Find where the given text appears and provide that cell's center as [X, Y] coordinate. 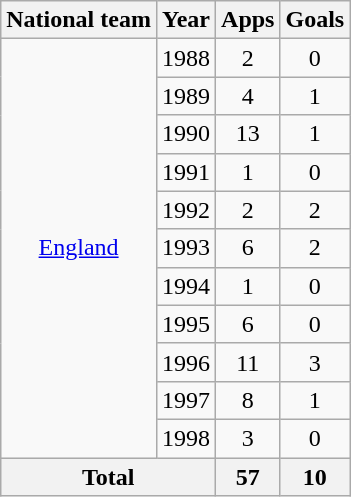
1993 [186, 248]
Year [186, 20]
1995 [186, 324]
England [79, 248]
1998 [186, 438]
Apps [248, 20]
1989 [186, 96]
1992 [186, 210]
Goals [315, 20]
10 [315, 477]
57 [248, 477]
1996 [186, 362]
Total [108, 477]
1997 [186, 400]
1991 [186, 172]
8 [248, 400]
1994 [186, 286]
National team [79, 20]
4 [248, 96]
11 [248, 362]
1990 [186, 134]
1988 [186, 58]
13 [248, 134]
